Return the (X, Y) coordinate for the center point of the cell that contains the specified text.  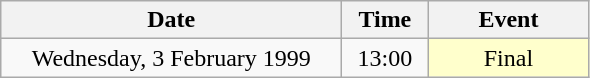
Event (508, 20)
Time (385, 20)
Date (172, 20)
Wednesday, 3 February 1999 (172, 58)
13:00 (385, 58)
Final (508, 58)
